Provide the [x, y] coordinate of the cell's center where the given text is located.  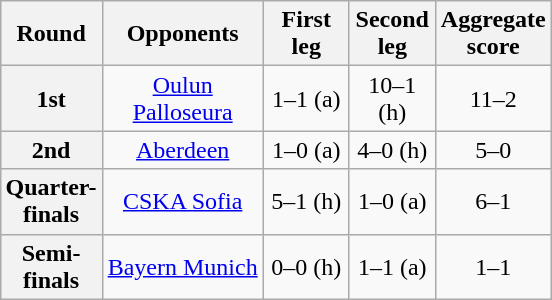
Semi-finals [51, 266]
0–0 (h) [306, 266]
2nd [51, 150]
5–0 [493, 150]
Bayern Munich [182, 266]
First leg [306, 34]
4–0 (h) [392, 150]
Round [51, 34]
5–1 (h) [306, 202]
Quarter-finals [51, 202]
1st [51, 98]
10–1 (h) [392, 98]
Aberdeen [182, 150]
Second leg [392, 34]
Oulun Palloseura [182, 98]
6–1 [493, 202]
CSKA Sofia [182, 202]
Opponents [182, 34]
1–1 [493, 266]
11–2 [493, 98]
Aggregate score [493, 34]
